Return the [X, Y] coordinate for the center point of the cell that contains the specified text.  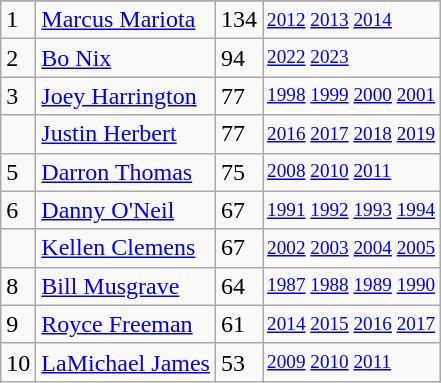
134 [238, 20]
94 [238, 58]
Royce Freeman [126, 324]
Darron Thomas [126, 172]
2012 2013 2014 [352, 20]
2009 2010 2011 [352, 362]
5 [18, 172]
8 [18, 286]
2008 2010 2011 [352, 172]
1991 1992 1993 1994 [352, 210]
2016 2017 2018 2019 [352, 134]
10 [18, 362]
Kellen Clemens [126, 248]
1 [18, 20]
75 [238, 172]
Danny O'Neil [126, 210]
LaMichael James [126, 362]
2002 2003 2004 2005 [352, 248]
Marcus Mariota [126, 20]
Justin Herbert [126, 134]
Bill Musgrave [126, 286]
6 [18, 210]
1998 1999 2000 2001 [352, 96]
Bo Nix [126, 58]
Joey Harrington [126, 96]
2022 2023 [352, 58]
64 [238, 286]
2014 2015 2016 2017 [352, 324]
61 [238, 324]
1987 1988 1989 1990 [352, 286]
9 [18, 324]
53 [238, 362]
2 [18, 58]
3 [18, 96]
